Return (x, y) of the center of cell containing provided text 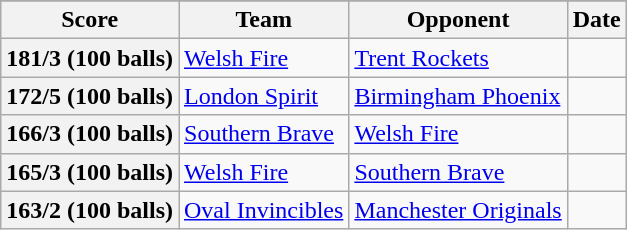
Team (263, 20)
Date (596, 20)
181/3 (100 balls) (90, 58)
163/2 (100 balls) (90, 210)
Trent Rockets (458, 58)
London Spirit (263, 96)
Oval Invincibles (263, 210)
172/5 (100 balls) (90, 96)
Opponent (458, 20)
Manchester Originals (458, 210)
Birmingham Phoenix (458, 96)
165/3 (100 balls) (90, 172)
Score (90, 20)
166/3 (100 balls) (90, 134)
